Locate the cell with the specified text and output its (x, y) center coordinate. 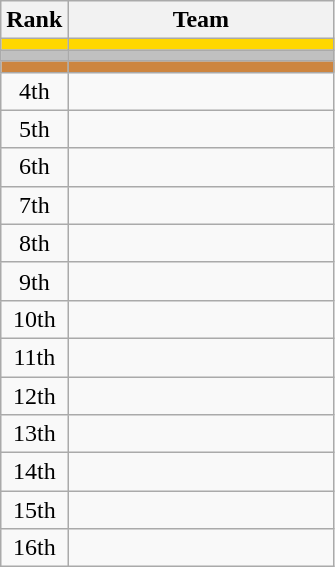
Rank (34, 20)
11th (34, 357)
15th (34, 510)
12th (34, 395)
16th (34, 548)
9th (34, 281)
14th (34, 472)
5th (34, 129)
8th (34, 243)
Team (201, 20)
7th (34, 205)
6th (34, 167)
10th (34, 319)
13th (34, 434)
4th (34, 91)
